Locate the cell with the specified text and output its [X, Y] center coordinate. 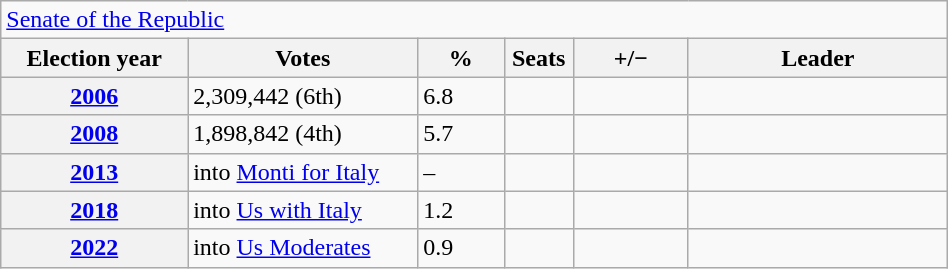
2013 [94, 172]
2022 [94, 248]
into Us Moderates [303, 248]
2006 [94, 96]
1.2 [461, 210]
2018 [94, 210]
Seats [538, 58]
Votes [303, 58]
2008 [94, 134]
0.9 [461, 248]
into Us with Italy [303, 210]
– [461, 172]
6.8 [461, 96]
1,898,842 (4th) [303, 134]
5.7 [461, 134]
+/− [630, 58]
into Monti for Italy [303, 172]
Senate of the Republic [474, 20]
% [461, 58]
2,309,442 (6th) [303, 96]
Leader [818, 58]
Election year [94, 58]
